Extract the [x, y] coordinate from the center of the cell holding the provided text.  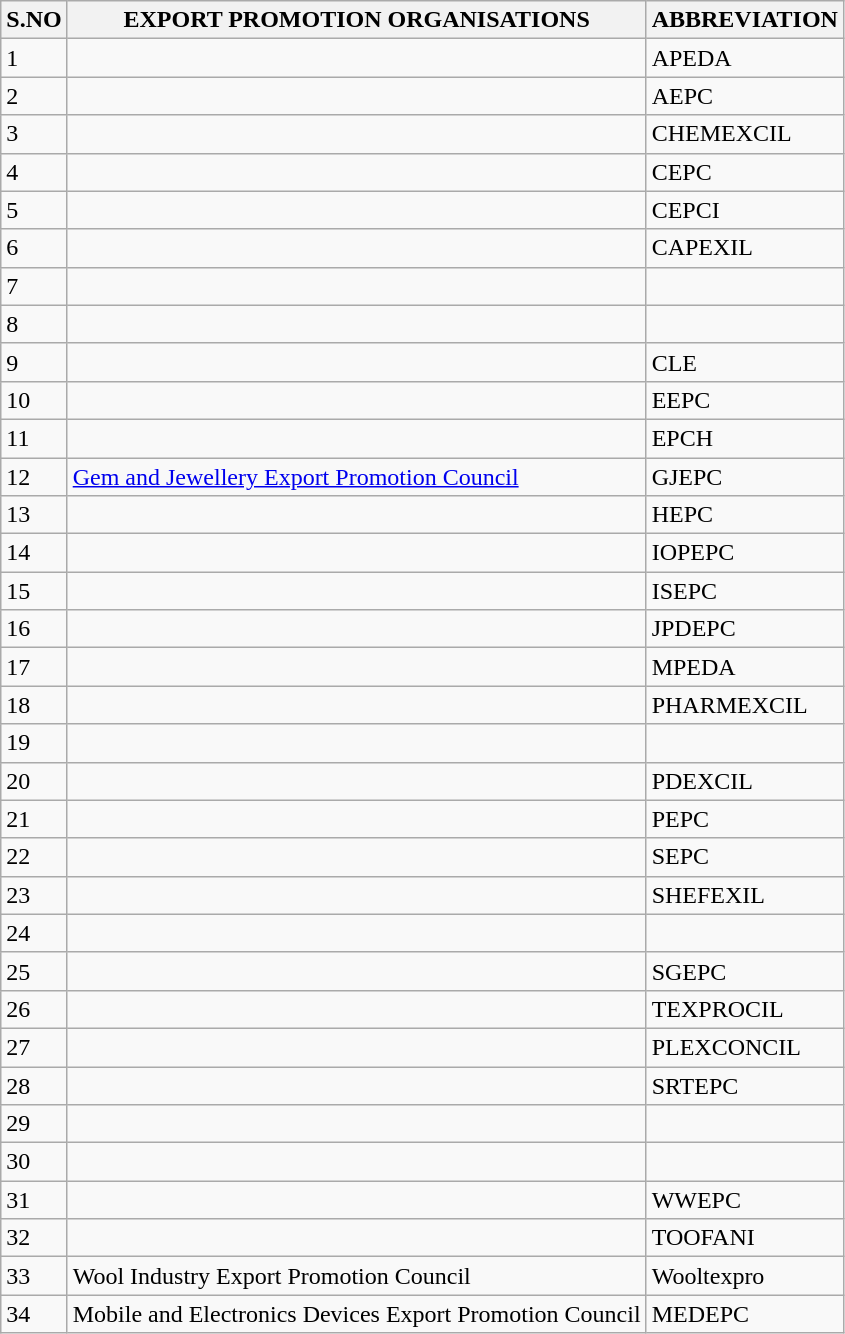
14 [34, 553]
4 [34, 172]
Wool Industry Export Promotion Council [356, 1276]
29 [34, 1124]
GJEPC [744, 477]
3 [34, 134]
6 [34, 248]
MPEDA [744, 667]
11 [34, 438]
9 [34, 362]
8 [34, 324]
EEPC [744, 400]
CEPCI [744, 210]
19 [34, 743]
33 [34, 1276]
26 [34, 1009]
25 [34, 971]
ABBREVIATION [744, 20]
PLEXCONCIL [744, 1047]
24 [34, 933]
HEPC [744, 515]
SRTEPC [744, 1085]
SHEFEXIL [744, 895]
32 [34, 1238]
PDEXCIL [744, 781]
APEDA [744, 58]
SEPC [744, 857]
5 [34, 210]
27 [34, 1047]
JPDEPC [744, 629]
SGEPC [744, 971]
CLE [744, 362]
EXPORT PROMOTION ORGANISATIONS [356, 20]
CEPC [744, 172]
IOPEPC [744, 553]
TEXPROCIL [744, 1009]
PEPC [744, 819]
MEDEPC [744, 1314]
Gem and Jewellery Export Promotion Council [356, 477]
PHARMEXCIL [744, 705]
ISEPC [744, 591]
S.NO [34, 20]
28 [34, 1085]
CAPEXIL [744, 248]
23 [34, 895]
2 [34, 96]
EPCH [744, 438]
17 [34, 667]
22 [34, 857]
20 [34, 781]
WWEPC [744, 1200]
TOOFANI [744, 1238]
15 [34, 591]
18 [34, 705]
1 [34, 58]
CHEMEXCIL [744, 134]
13 [34, 515]
16 [34, 629]
30 [34, 1162]
31 [34, 1200]
AEPC [744, 96]
Wooltexpro [744, 1276]
7 [34, 286]
Mobile and Electronics Devices Export Promotion Council [356, 1314]
21 [34, 819]
10 [34, 400]
12 [34, 477]
34 [34, 1314]
